Detect which cell encompasses the target text, then output its (X, Y) center coordinate. 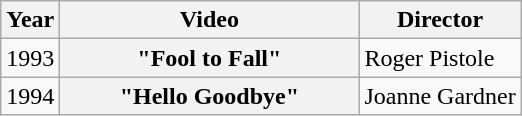
Roger Pistole (440, 58)
"Hello Goodbye" (210, 96)
"Fool to Fall" (210, 58)
1994 (30, 96)
1993 (30, 58)
Director (440, 20)
Year (30, 20)
Joanne Gardner (440, 96)
Video (210, 20)
